From the cell containing the given text, extract its center point as (x, y) coordinate. 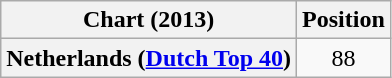
Chart (2013) (149, 20)
88 (344, 58)
Position (344, 20)
Netherlands (Dutch Top 40) (149, 58)
